For the text-containing cell, return its midpoint in [X, Y] coordinate format. 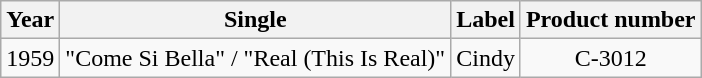
C-3012 [610, 58]
1959 [30, 58]
Product number [610, 20]
Cindy [486, 58]
Year [30, 20]
Label [486, 20]
Single [256, 20]
"Come Si Bella" / "Real (This Is Real)" [256, 58]
